Search for the cell housing the specified text and yield its (X, Y) center coordinate. 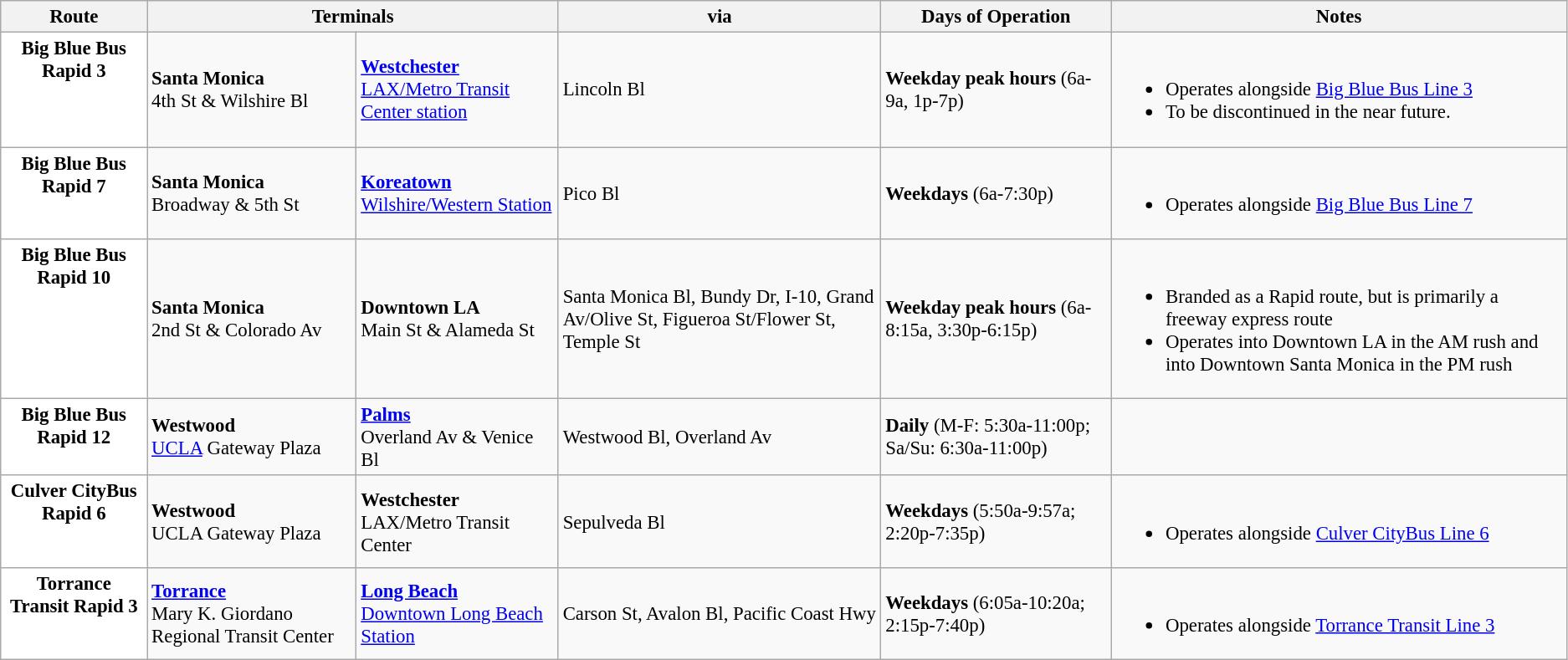
Weekday peak hours (6a-8:15a, 3:30p-6:15p) (996, 320)
Pico Bl (720, 193)
Santa Monica2nd St & Colorado Av (252, 320)
KoreatownWilshire/Western Station (457, 193)
Downtown LAMain St & Alameda St (457, 320)
Culver CityBus Rapid 6 (74, 522)
Weekday peak hours (6a-9a, 1p-7p) (996, 90)
WestchesterLAX/Metro Transit Center (457, 522)
Big Blue Bus Rapid 7 (74, 193)
Westwood Bl, Overland Av (720, 437)
Weekdays (6a-7:30p) (996, 193)
Operates alongside Big Blue Bus Line 3To be discontinued in the near future. (1339, 90)
Lincoln Bl (720, 90)
WestchesterLAX/Metro Transit Center station (457, 90)
Sepulveda Bl (720, 522)
Long BeachDowntown Long Beach Station (457, 614)
Big Blue Bus Rapid 12 (74, 437)
Torrance Transit Rapid 3 (74, 614)
Operates alongside Torrance Transit Line 3 (1339, 614)
Santa Monica4th St & Wilshire Bl (252, 90)
Days of Operation (996, 17)
PalmsOverland Av & Venice Bl (457, 437)
Santa Monica Bl, Bundy Dr, I-10, Grand Av/Olive St, Figueroa St/Flower St, Temple St (720, 320)
Carson St, Avalon Bl, Pacific Coast Hwy (720, 614)
Notes (1339, 17)
via (720, 17)
Big Blue Bus Rapid 10 (74, 320)
Big Blue Bus Rapid 3 (74, 90)
Santa MonicaBroadway & 5th St (252, 193)
Terminals (353, 17)
Weekdays (5:50a-9:57a; 2:20p-7:35p) (996, 522)
Daily (M-F: 5:30a-11:00p; Sa/Su: 6:30a-11:00p) (996, 437)
Route (74, 17)
Operates alongside Big Blue Bus Line 7 (1339, 193)
Operates alongside Culver CityBus Line 6 (1339, 522)
TorranceMary K. Giordano Regional Transit Center (252, 614)
Weekdays (6:05a-10:20a; 2:15p-7:40p) (996, 614)
